Identify which cell holds the provided text, then report its [x, y] central coordinate. 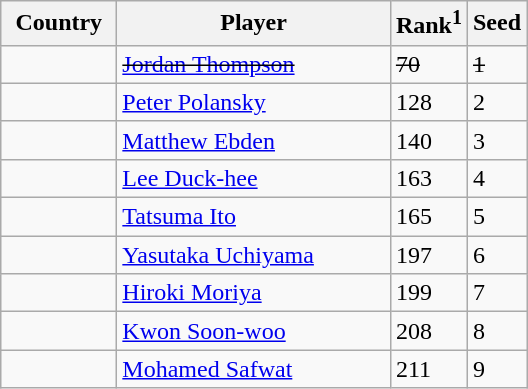
199 [428, 293]
Jordan Thompson [254, 64]
Matthew Ebden [254, 140]
Lee Duck-hee [254, 178]
5 [496, 217]
9 [496, 369]
4 [496, 178]
Player [254, 24]
Mohamed Safwat [254, 369]
2 [496, 102]
70 [428, 64]
Yasutaka Uchiyama [254, 255]
7 [496, 293]
165 [428, 217]
Peter Polansky [254, 102]
197 [428, 255]
Kwon Soon-woo [254, 331]
211 [428, 369]
Seed [496, 24]
140 [428, 140]
8 [496, 331]
Hiroki Moriya [254, 293]
128 [428, 102]
Rank1 [428, 24]
163 [428, 178]
3 [496, 140]
1 [496, 64]
Tatsuma Ito [254, 217]
6 [496, 255]
208 [428, 331]
Country [59, 24]
